Return the [X, Y] coordinate for the center point of the cell that contains the specified text.  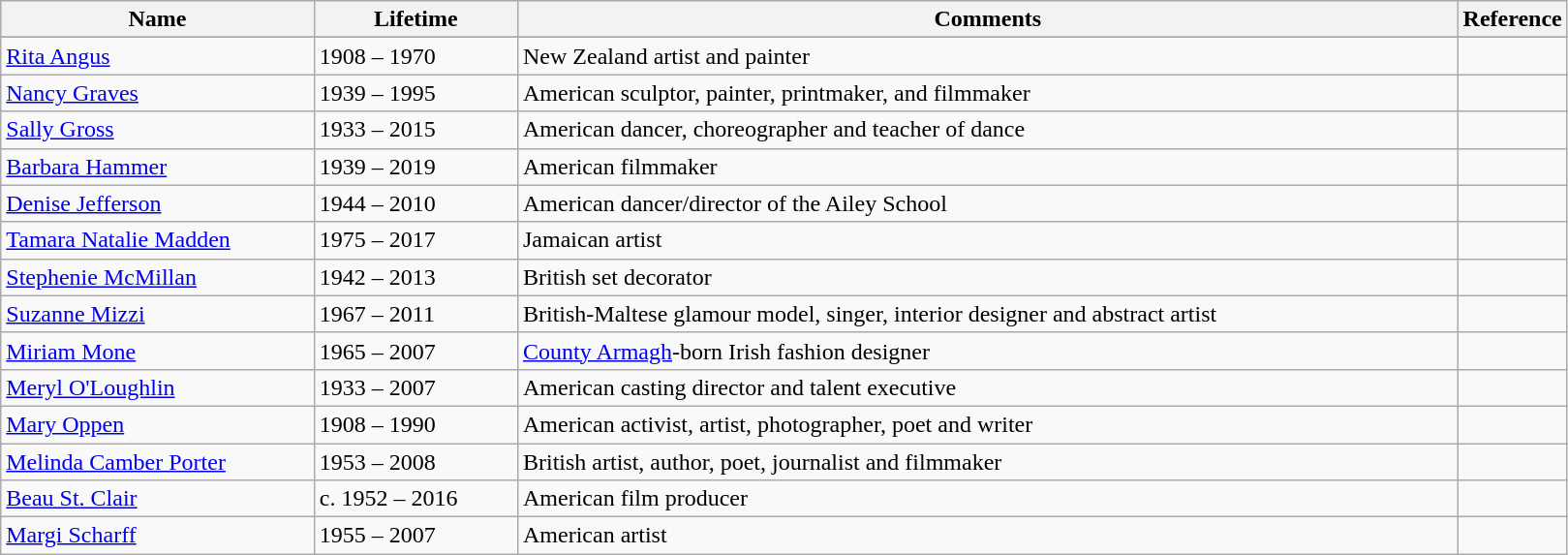
Suzanne Mizzi [157, 314]
Denise Jefferson [157, 203]
Name [157, 19]
Sally Gross [157, 130]
American artist [988, 536]
1908 – 1970 [415, 56]
Barbara Hammer [157, 167]
American dancer, choreographer and teacher of dance [988, 130]
Melinda Camber Porter [157, 462]
Tamara Natalie Madden [157, 240]
1939 – 1995 [415, 93]
American dancer/director of the Ailey School [988, 203]
American activist, artist, photographer, poet and writer [988, 424]
British set decorator [988, 277]
Beau St. Clair [157, 499]
Jamaican artist [988, 240]
Meryl O'Loughlin [157, 387]
Margi Scharff [157, 536]
1942 – 2013 [415, 277]
1939 – 2019 [415, 167]
New Zealand artist and painter [988, 56]
Miriam Mone [157, 351]
1965 – 2007 [415, 351]
1975 – 2017 [415, 240]
Comments [988, 19]
Rita Angus [157, 56]
1933 – 2015 [415, 130]
Lifetime [415, 19]
1933 – 2007 [415, 387]
British artist, author, poet, journalist and filmmaker [988, 462]
1955 – 2007 [415, 536]
1908 – 1990 [415, 424]
American film producer [988, 499]
Stephenie McMillan [157, 277]
1953 – 2008 [415, 462]
American filmmaker [988, 167]
American casting director and talent executive [988, 387]
County Armagh-born Irish fashion designer [988, 351]
British-Maltese glamour model, singer, interior designer and abstract artist [988, 314]
1967 – 2011 [415, 314]
c. 1952 – 2016 [415, 499]
Mary Oppen [157, 424]
American sculptor, painter, printmaker, and filmmaker [988, 93]
Nancy Graves [157, 93]
Reference [1513, 19]
1944 – 2010 [415, 203]
